Scan for the cell matching the given text and deliver its [X, Y] coordinate at center. 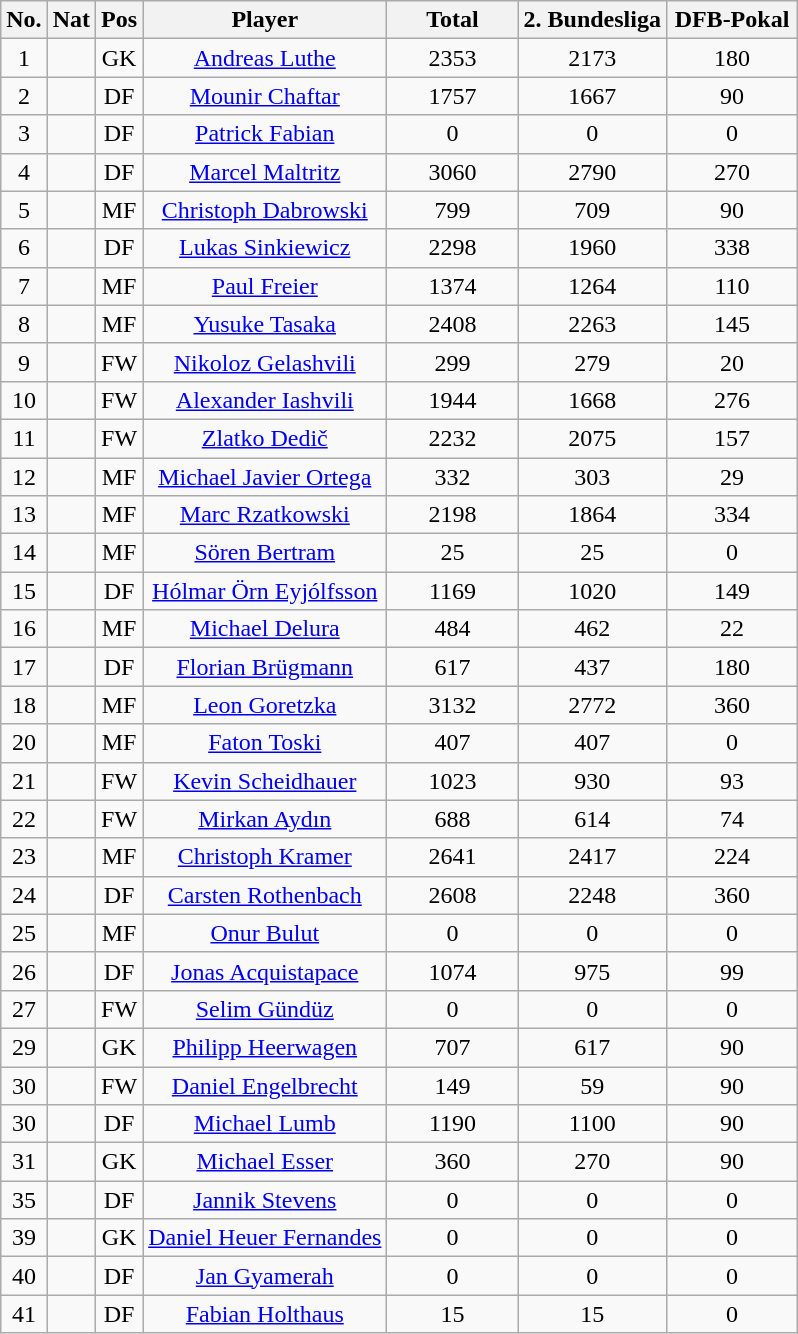
2 [24, 96]
3060 [452, 172]
74 [732, 819]
2408 [452, 324]
4 [24, 172]
Andreas Luthe [265, 58]
1864 [592, 515]
24 [24, 895]
31 [24, 1162]
Sören Bertram [265, 553]
279 [592, 362]
11 [24, 438]
18 [24, 705]
930 [592, 781]
Leon Goretzka [265, 705]
303 [592, 477]
Paul Freier [265, 286]
1169 [452, 591]
Daniel Heuer Fernandes [265, 1238]
157 [732, 438]
59 [592, 1085]
2790 [592, 172]
No. [24, 20]
299 [452, 362]
Total [452, 20]
2608 [452, 895]
2641 [452, 857]
99 [732, 971]
2173 [592, 58]
Lukas Sinkiewicz [265, 248]
1023 [452, 781]
27 [24, 1009]
Michael Javier Ortega [265, 477]
39 [24, 1238]
2. Bundesliga [592, 20]
Fabian Holthaus [265, 1314]
40 [24, 1276]
Yusuke Tasaka [265, 324]
23 [24, 857]
614 [592, 819]
Christoph Dabrowski [265, 210]
41 [24, 1314]
1944 [452, 400]
Michael Esser [265, 1162]
Pos [120, 20]
2772 [592, 705]
35 [24, 1200]
484 [452, 629]
1264 [592, 286]
975 [592, 971]
Michael Delura [265, 629]
Daniel Engelbrecht [265, 1085]
Kevin Scheidhauer [265, 781]
1020 [592, 591]
Nat [71, 20]
Hólmar Örn Eyjólfsson [265, 591]
1374 [452, 286]
Christoph Kramer [265, 857]
Onur Bulut [265, 933]
2298 [452, 248]
709 [592, 210]
Selim Gündüz [265, 1009]
Philipp Heerwagen [265, 1047]
1960 [592, 248]
2263 [592, 324]
93 [732, 781]
Marc Rzatkowski [265, 515]
437 [592, 667]
21 [24, 781]
110 [732, 286]
688 [452, 819]
5 [24, 210]
2075 [592, 438]
9 [24, 362]
Nikoloz Gelashvili [265, 362]
Marcel Maltritz [265, 172]
Jan Gyamerah [265, 1276]
1668 [592, 400]
2248 [592, 895]
Carsten Rothenbach [265, 895]
Zlatko Dedič [265, 438]
1 [24, 58]
462 [592, 629]
3132 [452, 705]
2353 [452, 58]
Florian Brügmann [265, 667]
12 [24, 477]
14 [24, 553]
26 [24, 971]
6 [24, 248]
Faton Toski [265, 743]
Mounir Chaftar [265, 96]
799 [452, 210]
16 [24, 629]
Jannik Stevens [265, 1200]
10 [24, 400]
1100 [592, 1124]
334 [732, 515]
2417 [592, 857]
8 [24, 324]
Patrick Fabian [265, 134]
3 [24, 134]
1074 [452, 971]
13 [24, 515]
1190 [452, 1124]
7 [24, 286]
338 [732, 248]
224 [732, 857]
Mirkan Aydın [265, 819]
145 [732, 324]
Alexander Iashvili [265, 400]
2198 [452, 515]
1667 [592, 96]
332 [452, 477]
DFB-Pokal [732, 20]
1757 [452, 96]
276 [732, 400]
Michael Lumb [265, 1124]
2232 [452, 438]
17 [24, 667]
Jonas Acquistapace [265, 971]
707 [452, 1047]
Player [265, 20]
